Find where the given text appears and provide that cell's center as [x, y] coordinate. 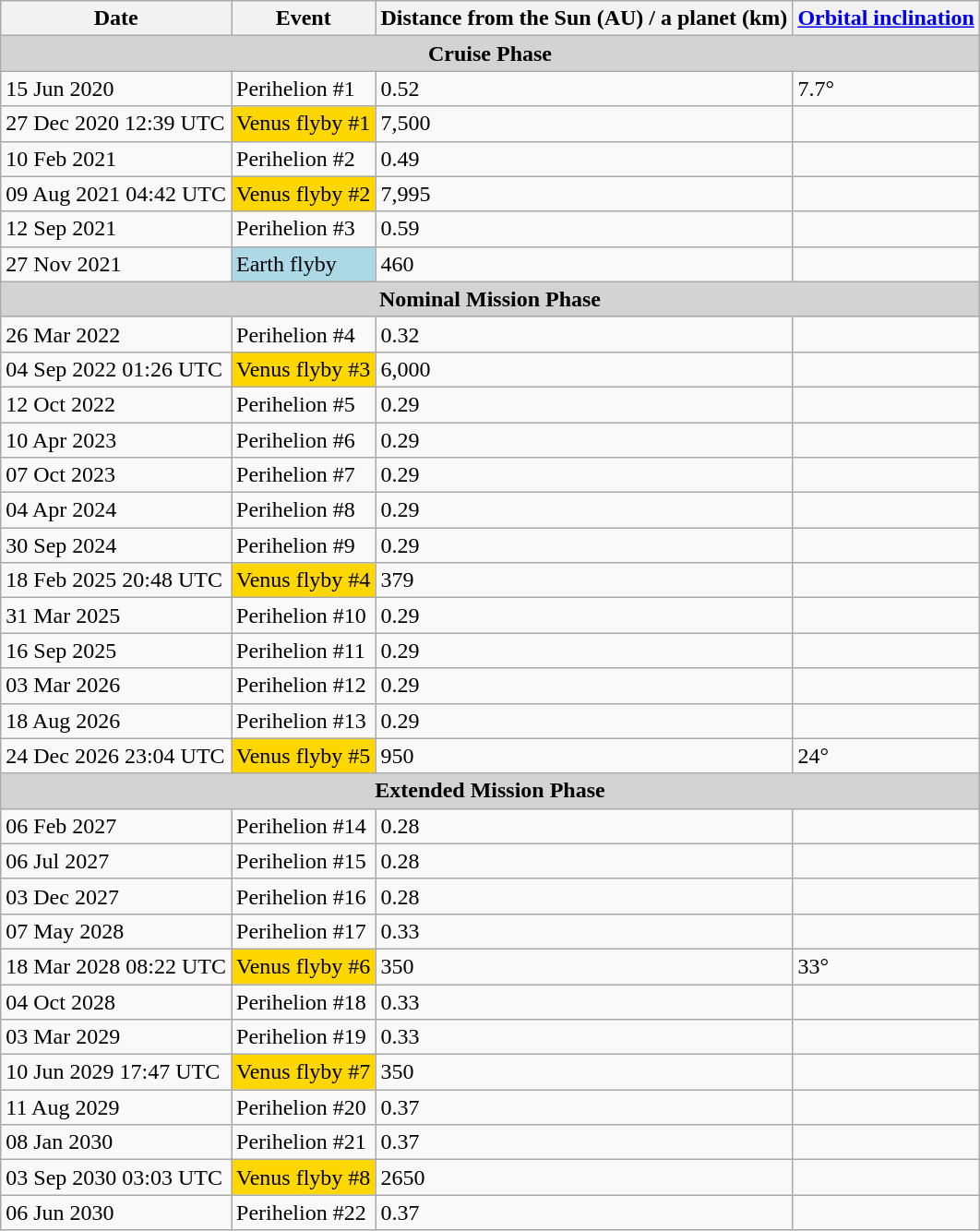
30 Sep 2024 [116, 545]
10 Feb 2021 [116, 159]
Perihelion #7 [303, 475]
04 Apr 2024 [116, 510]
7,500 [584, 124]
12 Sep 2021 [116, 229]
Perihelion #6 [303, 440]
0.52 [584, 89]
03 Dec 2027 [116, 896]
Venus flyby #7 [303, 1072]
379 [584, 580]
06 Jul 2027 [116, 861]
Venus flyby #1 [303, 124]
6,000 [584, 369]
18 Mar 2028 08:22 UTC [116, 966]
0.49 [584, 159]
24° [886, 756]
950 [584, 756]
07 May 2028 [116, 931]
10 Apr 2023 [116, 440]
Perihelion #1 [303, 89]
Perihelion #2 [303, 159]
Perihelion #12 [303, 686]
11 Aug 2029 [116, 1107]
Earth flyby [303, 264]
Perihelion #8 [303, 510]
07 Oct 2023 [116, 475]
Perihelion #17 [303, 931]
33° [886, 966]
Perihelion #10 [303, 615]
24 Dec 2026 23:04 UTC [116, 756]
Date [116, 18]
7,995 [584, 194]
27 Dec 2020 12:39 UTC [116, 124]
Perihelion #13 [303, 721]
Orbital inclination [886, 18]
Perihelion #11 [303, 651]
18 Aug 2026 [116, 721]
Venus flyby #3 [303, 369]
03 Sep 2030 03:03 UTC [116, 1177]
0.59 [584, 229]
Extended Mission Phase [491, 791]
Perihelion #16 [303, 896]
26 Mar 2022 [116, 334]
Nominal Mission Phase [491, 299]
Perihelion #9 [303, 545]
06 Feb 2027 [116, 826]
03 Mar 2029 [116, 1037]
31 Mar 2025 [116, 615]
Distance from the Sun (AU) / a planet (km) [584, 18]
7.7° [886, 89]
Event [303, 18]
09 Aug 2021 04:42 UTC [116, 194]
Perihelion #20 [303, 1107]
460 [584, 264]
Perihelion #19 [303, 1037]
Venus flyby #8 [303, 1177]
18 Feb 2025 20:48 UTC [116, 580]
Perihelion #4 [303, 334]
04 Oct 2028 [116, 1001]
Perihelion #21 [303, 1142]
10 Jun 2029 17:47 UTC [116, 1072]
08 Jan 2030 [116, 1142]
16 Sep 2025 [116, 651]
12 Oct 2022 [116, 404]
03 Mar 2026 [116, 686]
2650 [584, 1177]
06 Jun 2030 [116, 1213]
Venus flyby #6 [303, 966]
Perihelion #14 [303, 826]
Venus flyby #4 [303, 580]
Perihelion #18 [303, 1001]
15 Jun 2020 [116, 89]
Cruise Phase [491, 54]
Perihelion #15 [303, 861]
0.32 [584, 334]
Venus flyby #2 [303, 194]
Venus flyby #5 [303, 756]
27 Nov 2021 [116, 264]
Perihelion #22 [303, 1213]
Perihelion #3 [303, 229]
Perihelion #5 [303, 404]
04 Sep 2022 01:26 UTC [116, 369]
